Scan for the cell matching the given text and deliver its [X, Y] coordinate at center. 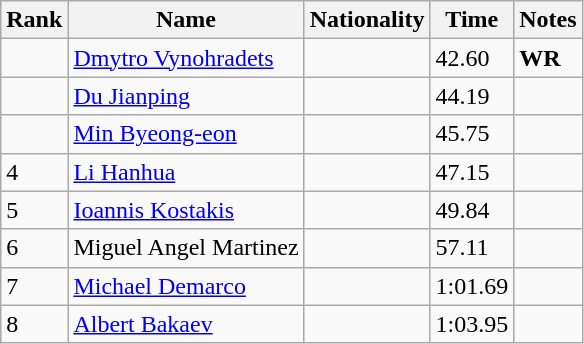
Rank [34, 20]
42.60 [472, 58]
47.15 [472, 172]
57.11 [472, 248]
44.19 [472, 96]
49.84 [472, 210]
Ioannis Kostakis [186, 210]
Li Hanhua [186, 172]
Nationality [367, 20]
Notes [548, 20]
Albert Bakaev [186, 324]
1:01.69 [472, 286]
8 [34, 324]
7 [34, 286]
6 [34, 248]
Min Byeong-eon [186, 134]
4 [34, 172]
Dmytro Vynohradets [186, 58]
Time [472, 20]
Du Jianping [186, 96]
1:03.95 [472, 324]
Michael Demarco [186, 286]
Name [186, 20]
45.75 [472, 134]
Miguel Angel Martinez [186, 248]
5 [34, 210]
WR [548, 58]
